Locate the cell with the specified text and output its [X, Y] center coordinate. 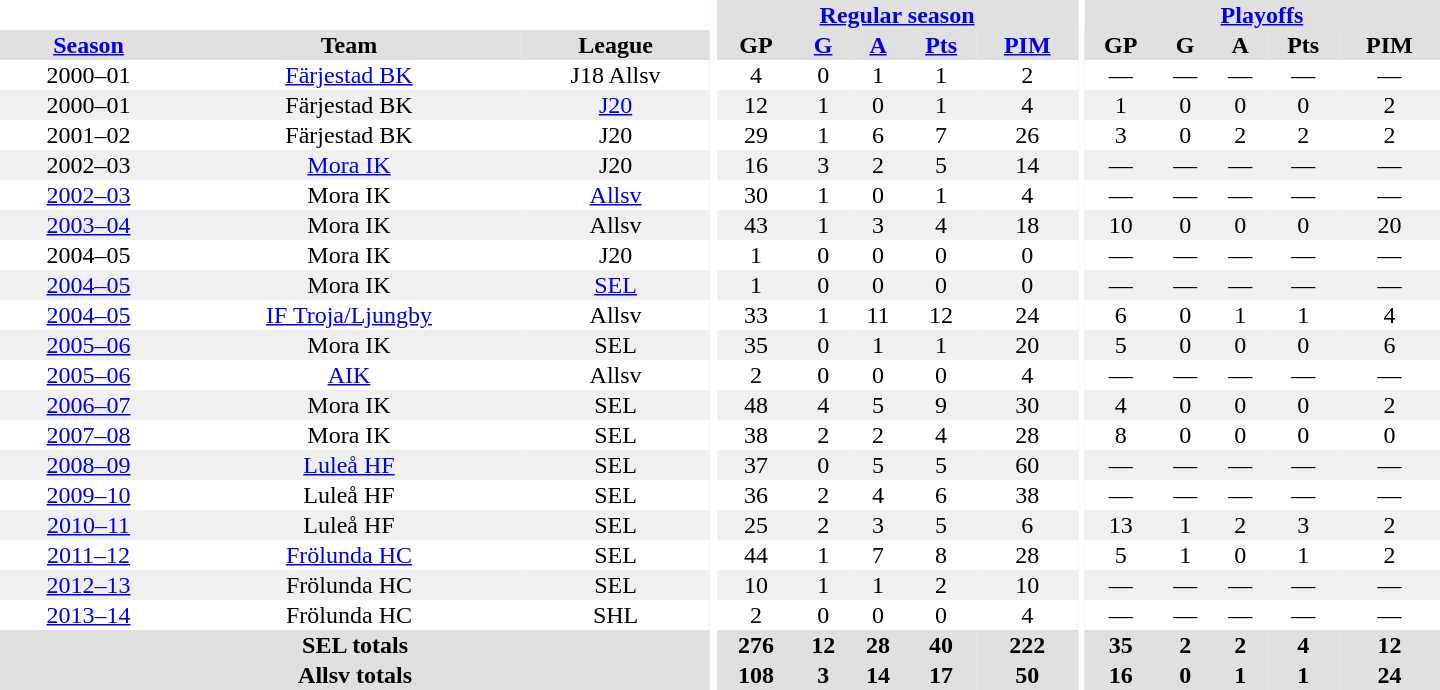
18 [1028, 225]
26 [1028, 135]
43 [756, 225]
2006–07 [88, 405]
SEL totals [355, 645]
AIK [349, 375]
IF Troja/Ljungby [349, 315]
48 [756, 405]
Regular season [896, 15]
2008–09 [88, 465]
Season [88, 45]
33 [756, 315]
40 [942, 645]
Allsv totals [355, 675]
9 [942, 405]
2001–02 [88, 135]
2011–12 [88, 555]
11 [878, 315]
2012–13 [88, 585]
J18 Allsv [616, 75]
25 [756, 525]
2010–11 [88, 525]
60 [1028, 465]
222 [1028, 645]
Playoffs [1262, 15]
League [616, 45]
13 [1121, 525]
SHL [616, 615]
50 [1028, 675]
276 [756, 645]
2007–08 [88, 435]
29 [756, 135]
2013–14 [88, 615]
36 [756, 495]
2009–10 [88, 495]
44 [756, 555]
37 [756, 465]
108 [756, 675]
17 [942, 675]
2003–04 [88, 225]
Team [349, 45]
